Identify which cell holds the provided text, then report its (X, Y) central coordinate. 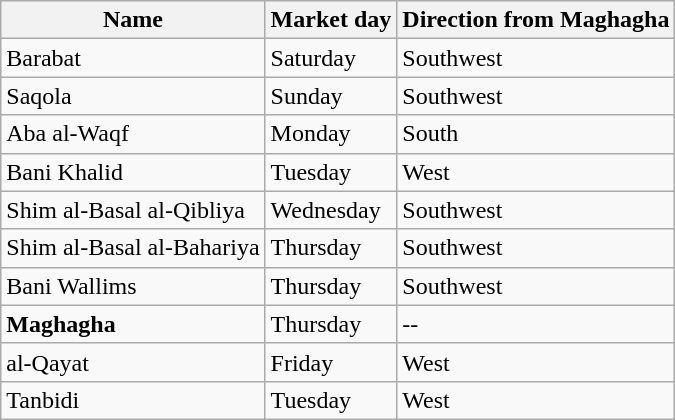
Shim al-Basal al-Qibliya (133, 210)
Direction from Maghagha (536, 20)
Market day (331, 20)
Friday (331, 362)
Name (133, 20)
Bani Wallims (133, 286)
Sunday (331, 96)
South (536, 134)
Saqola (133, 96)
Saturday (331, 58)
al-Qayat (133, 362)
Maghagha (133, 324)
Monday (331, 134)
Tanbidi (133, 400)
Aba al-Waqf (133, 134)
Shim al-Basal al-Bahariya (133, 248)
Bani Khalid (133, 172)
-- (536, 324)
Wednesday (331, 210)
Barabat (133, 58)
